Extract the [X, Y] coordinate from the center of the cell holding the provided text.  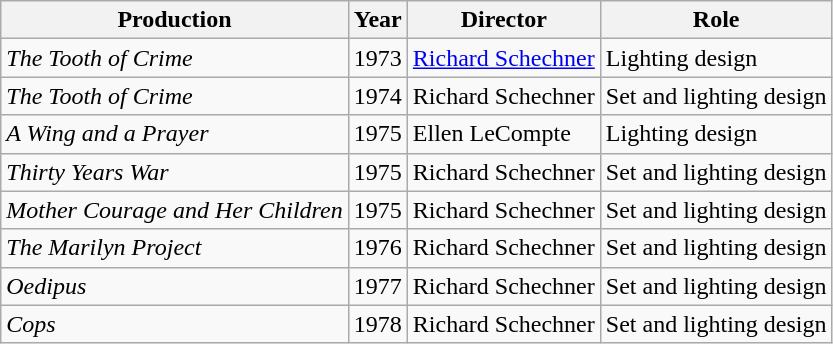
Role [716, 20]
1978 [378, 324]
1977 [378, 286]
A Wing and a Prayer [174, 134]
Year [378, 20]
Director [504, 20]
Mother Courage and Her Children [174, 210]
Ellen LeCompte [504, 134]
Thirty Years War [174, 172]
1976 [378, 248]
Oedipus [174, 286]
Production [174, 20]
Cops [174, 324]
1973 [378, 58]
The Marilyn Project [174, 248]
1974 [378, 96]
